Search for the cell housing the specified text and yield its (X, Y) center coordinate. 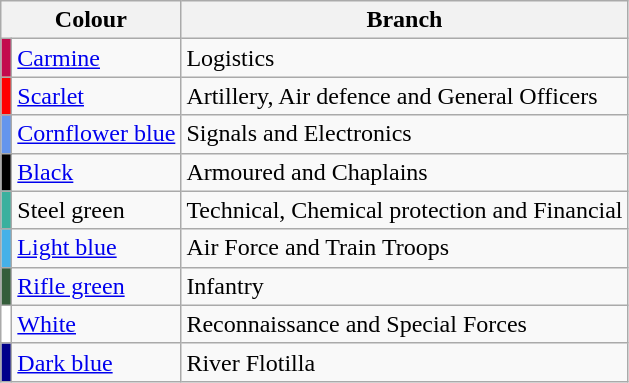
Branch (404, 20)
Armoured and Chaplains (404, 172)
Steel green (96, 210)
White (96, 324)
Artillery, Air defence and General Officers (404, 96)
Scarlet (96, 96)
Light blue (96, 248)
Signals and Electronics (404, 134)
Technical, Chemical protection and Financial (404, 210)
Air Force and Train Troops (404, 248)
River Flotilla (404, 362)
Infantry (404, 286)
Dark blue (96, 362)
Reconnaissance and Special Forces (404, 324)
Rifle green (96, 286)
Black (96, 172)
Carmine (96, 58)
Cornflower blue (96, 134)
Colour (91, 20)
Logistics (404, 58)
